Locate the cell with the specified text and output its [X, Y] center coordinate. 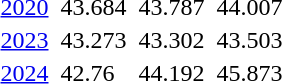
43.273 [94, 40]
43.302 [172, 40]
